Return the [X, Y] coordinate for the center point of the cell that contains the specified text.  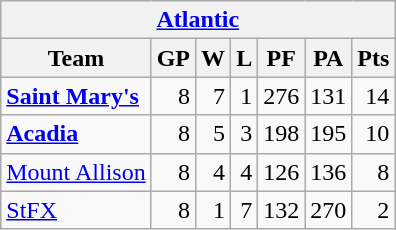
Mount Allison [76, 172]
StFX [76, 210]
276 [282, 96]
L [244, 58]
270 [328, 210]
198 [282, 134]
10 [374, 134]
Saint Mary's [76, 96]
3 [244, 134]
126 [282, 172]
5 [214, 134]
PA [328, 58]
PF [282, 58]
132 [282, 210]
Team [76, 58]
W [214, 58]
14 [374, 96]
2 [374, 210]
131 [328, 96]
136 [328, 172]
Atlantic [198, 20]
GP [173, 58]
195 [328, 134]
Acadia [76, 134]
Pts [374, 58]
